From the cell containing the given text, extract its center point as (x, y) coordinate. 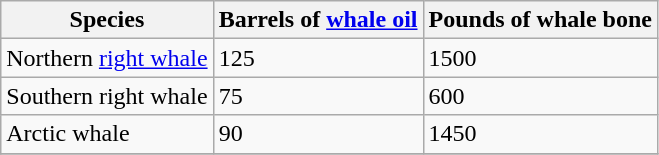
Barrels of whale oil (318, 20)
Southern right whale (107, 96)
1450 (540, 134)
75 (318, 96)
600 (540, 96)
1500 (540, 58)
125 (318, 58)
Arctic whale (107, 134)
90 (318, 134)
Northern right whale (107, 58)
Pounds of whale bone (540, 20)
Species (107, 20)
